Find where the given text appears and provide that cell's center as [x, y] coordinate. 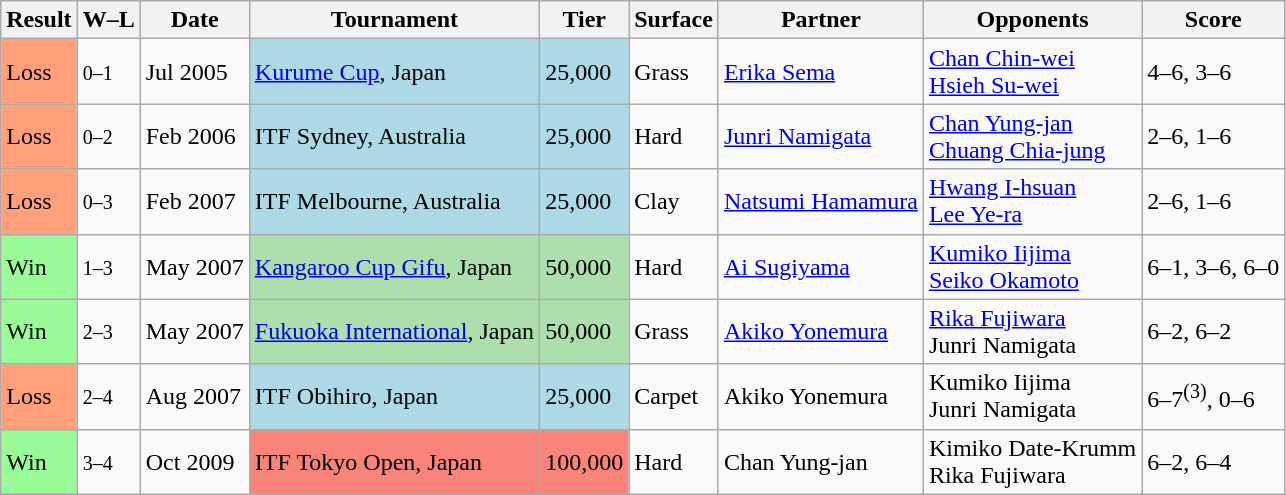
W–L [108, 20]
Chan Yung-jan [820, 462]
6–2, 6–2 [1214, 332]
Fukuoka International, Japan [394, 332]
6–1, 3–6, 6–0 [1214, 266]
Jul 2005 [194, 72]
Carpet [674, 396]
Feb 2007 [194, 202]
Natsumi Hamamura [820, 202]
ITF Melbourne, Australia [394, 202]
ITF Sydney, Australia [394, 136]
2–4 [108, 396]
Result [39, 20]
Date [194, 20]
Surface [674, 20]
Rika Fujiwara Junri Namigata [1032, 332]
Kurume Cup, Japan [394, 72]
Feb 2006 [194, 136]
4–6, 3–6 [1214, 72]
0–2 [108, 136]
ITF Tokyo Open, Japan [394, 462]
Clay [674, 202]
Tier [584, 20]
Chan Yung-jan Chuang Chia-jung [1032, 136]
1–3 [108, 266]
ITF Obihiro, Japan [394, 396]
Kangaroo Cup Gifu, Japan [394, 266]
Junri Namigata [820, 136]
100,000 [584, 462]
Kumiko Iijima Junri Namigata [1032, 396]
6–2, 6–4 [1214, 462]
0–1 [108, 72]
Chan Chin-wei Hsieh Su-wei [1032, 72]
Erika Sema [820, 72]
Tournament [394, 20]
2–3 [108, 332]
6–7(3), 0–6 [1214, 396]
Aug 2007 [194, 396]
0–3 [108, 202]
Hwang I-hsuan Lee Ye-ra [1032, 202]
Partner [820, 20]
Oct 2009 [194, 462]
3–4 [108, 462]
Kimiko Date-Krumm Rika Fujiwara [1032, 462]
Opponents [1032, 20]
Ai Sugiyama [820, 266]
Kumiko Iijima Seiko Okamoto [1032, 266]
Score [1214, 20]
